Output the (x, y) coordinate of the center of the cell containing the given text.  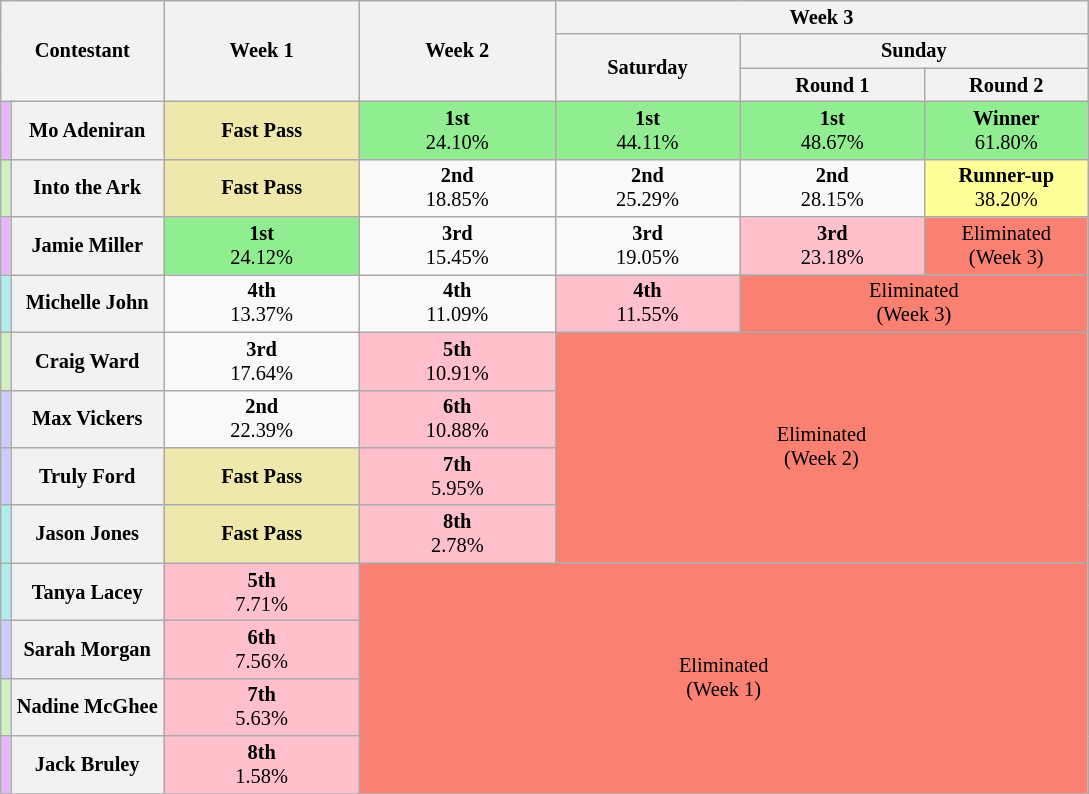
1st 48.67% (832, 130)
2nd 25.29% (648, 188)
Sarah Morgan (88, 649)
Into the Ark (88, 188)
1st 24.12% (262, 246)
Mo Adeniran (88, 130)
Jack Bruley (88, 765)
7th 5.95% (457, 476)
Max Vickers (88, 419)
Week 3 (822, 17)
8th 2.78% (457, 534)
4th 11.55% (648, 303)
3rd 19.05% (648, 246)
4th 11.09% (457, 303)
6th 10.88% (457, 419)
5th 10.91% (457, 361)
Eliminated(Week 1) (723, 678)
Jason Jones (88, 534)
Contestant (82, 50)
2nd 22.39% (262, 419)
Craig Ward (88, 361)
7th 5.63% (262, 707)
3rd 23.18% (832, 246)
2nd 18.85% (457, 188)
Week 2 (457, 50)
Jamie Miller (88, 246)
6th 7.56% (262, 649)
Michelle John (88, 303)
Round 2 (1006, 85)
8th 1.58% (262, 765)
5th 7.71% (262, 592)
Truly Ford (88, 476)
Tanya Lacey (88, 592)
3rd 15.45% (457, 246)
Round 1 (832, 85)
Winner 61.80% (1006, 130)
Runner-up 38.20% (1006, 188)
3rd 17.64% (262, 361)
Eliminated(Week 2) (822, 448)
1st 44.11% (648, 130)
Week 1 (262, 50)
2nd 28.15% (832, 188)
Saturday (648, 68)
Nadine McGhee (88, 707)
4th 13.37% (262, 303)
1st 24.10% (457, 130)
Sunday (914, 51)
